Pinpoint the cell where the given text exists, returning its (x, y) midpoint coordinate. 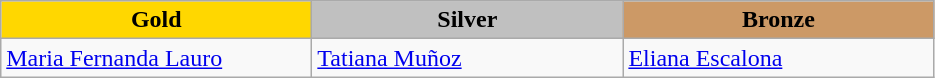
Gold (156, 20)
Eliana Escalona (778, 58)
Maria Fernanda Lauro (156, 58)
Tatiana Muñoz (468, 58)
Bronze (778, 20)
Silver (468, 20)
